Return the [x, y] coordinate for the center point of the cell that contains the specified text.  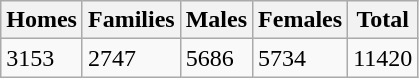
Families [131, 20]
2747 [131, 58]
11420 [383, 58]
Homes [42, 20]
5734 [300, 58]
3153 [42, 58]
Total [383, 20]
Males [216, 20]
5686 [216, 58]
Females [300, 20]
